Determine the (x, y) coordinate at the center of the cell enclosing the given text.  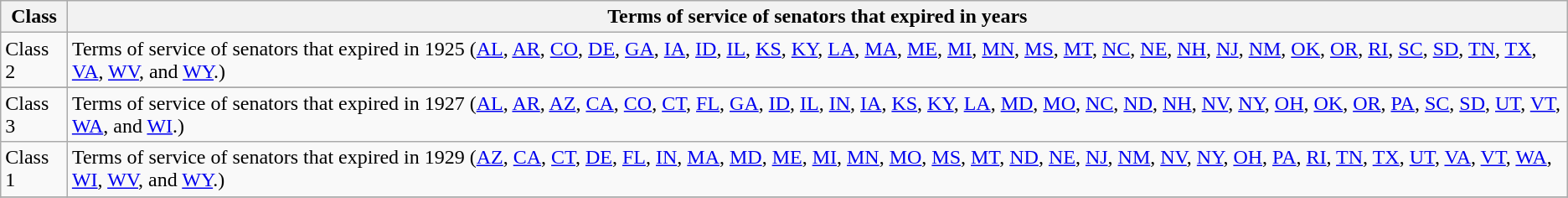
Class (34, 17)
Class 2 (34, 60)
Terms of service of senators that expired in years (818, 17)
Class 3 (34, 114)
Class 1 (34, 169)
